Capture the cell that displays the provided text and extract its (X, Y) central coordinate. 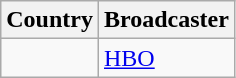
Broadcaster (166, 20)
Country (50, 20)
HBO (166, 58)
